Identify which cell holds the provided text, then report its (X, Y) central coordinate. 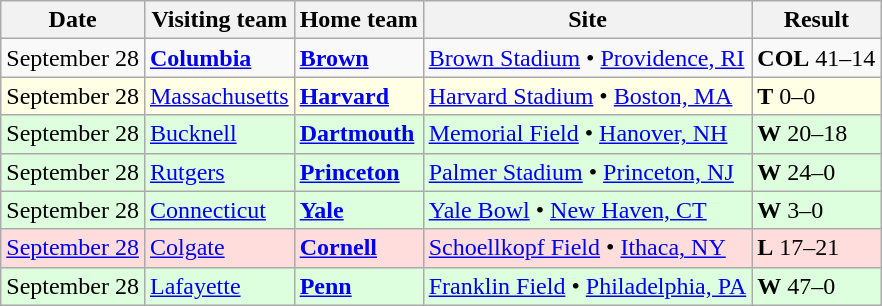
Date (73, 20)
Result (816, 20)
Lafayette (219, 286)
Harvard Stadium • Boston, MA (588, 96)
W 20–18 (816, 134)
W 47–0 (816, 286)
Harvard (358, 96)
Yale (358, 210)
Massachusetts (219, 96)
W 24–0 (816, 172)
Memorial Field • Hanover, NH (588, 134)
Yale Bowl • New Haven, CT (588, 210)
COL 41–14 (816, 58)
Palmer Stadium • Princeton, NJ (588, 172)
Brown (358, 58)
Site (588, 20)
Dartmouth (358, 134)
W 3–0 (816, 210)
Schoellkopf Field • Ithaca, NY (588, 248)
Home team (358, 20)
Visiting team (219, 20)
Brown Stadium • Providence, RI (588, 58)
Penn (358, 286)
Connecticut (219, 210)
L 17–21 (816, 248)
Colgate (219, 248)
Cornell (358, 248)
Rutgers (219, 172)
T 0–0 (816, 96)
Franklin Field • Philadelphia, PA (588, 286)
Columbia (219, 58)
Princeton (358, 172)
Bucknell (219, 134)
